Find where the given text appears and provide that cell's center as (x, y) coordinate. 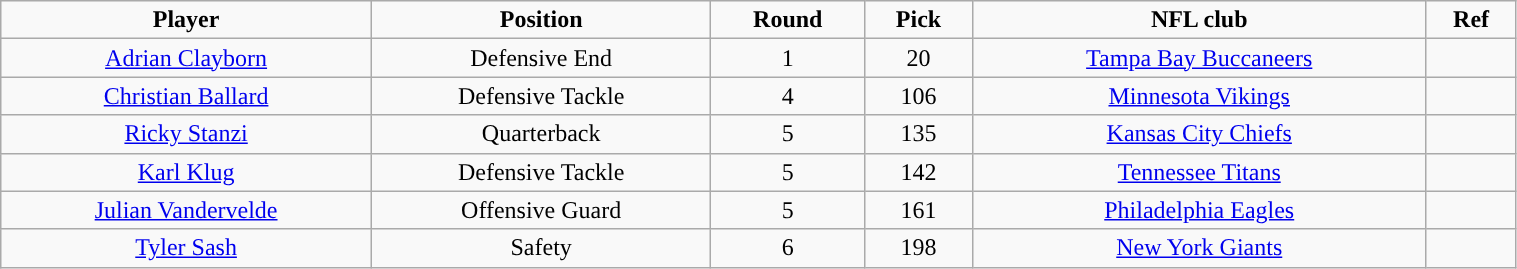
Ref (1471, 20)
Adrian Clayborn (186, 58)
Position (540, 20)
New York Giants (1199, 248)
6 (788, 248)
Player (186, 20)
Offensive Guard (540, 210)
4 (788, 96)
106 (919, 96)
Round (788, 20)
Tampa Bay Buccaneers (1199, 58)
135 (919, 134)
Kansas City Chiefs (1199, 134)
NFL club (1199, 20)
Tyler Sash (186, 248)
Christian Ballard (186, 96)
Quarterback (540, 134)
Tennessee Titans (1199, 172)
142 (919, 172)
Karl Klug (186, 172)
Ricky Stanzi (186, 134)
Julian Vandervelde (186, 210)
1 (788, 58)
Minnesota Vikings (1199, 96)
20 (919, 58)
Defensive End (540, 58)
Pick (919, 20)
Safety (540, 248)
Philadelphia Eagles (1199, 210)
161 (919, 210)
198 (919, 248)
